Find where the given text appears and provide that cell's center as [x, y] coordinate. 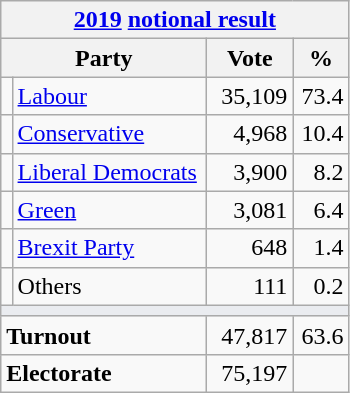
Vote [250, 58]
3,081 [250, 210]
% [321, 58]
8.2 [321, 172]
73.4 [321, 96]
10.4 [321, 134]
Electorate [104, 373]
1.4 [321, 248]
Conservative [110, 134]
0.2 [321, 286]
4,968 [250, 134]
35,109 [250, 96]
75,197 [250, 373]
Party [104, 58]
Green [110, 210]
Labour [110, 96]
6.4 [321, 210]
2019 notional result [175, 20]
648 [250, 248]
47,817 [250, 335]
63.6 [321, 335]
Brexit Party [110, 248]
111 [250, 286]
3,900 [250, 172]
Others [110, 286]
Turnout [104, 335]
Liberal Democrats [110, 172]
